Pinpoint the cell where the given text exists, returning its [X, Y] midpoint coordinate. 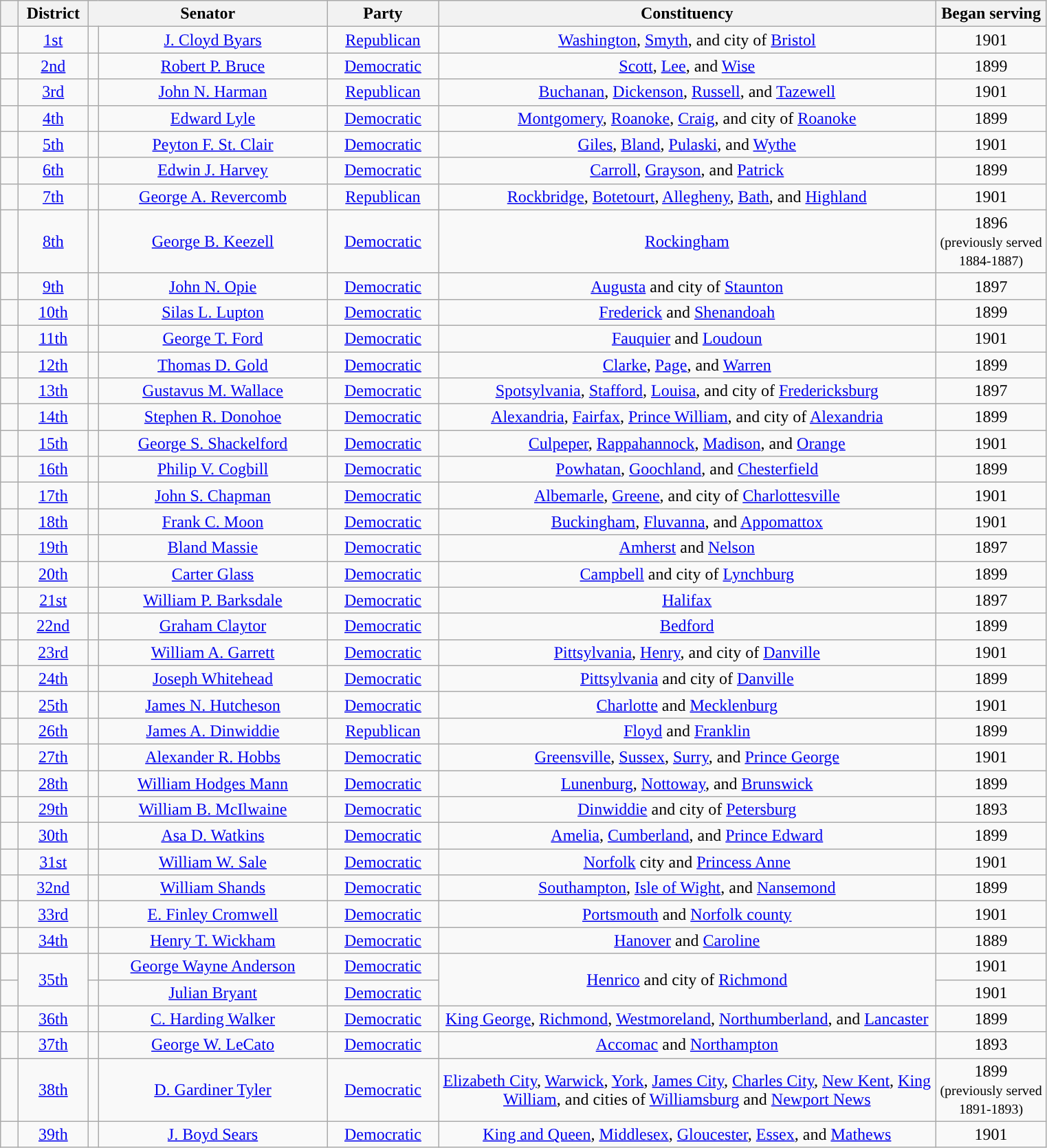
Thomas D. Gold [213, 365]
10th [54, 312]
Party [382, 14]
16th [54, 470]
Edwin J. Harvey [213, 170]
Halifax [687, 600]
Norfolk city and Princess Anne [687, 862]
Gustavus M. Wallace [213, 391]
William A. Garrett [213, 652]
Buckingham, Fluvanna, and Appomattox [687, 522]
20th [54, 574]
18th [54, 522]
Alexander R. Hobbs [213, 757]
William P. Barksdale [213, 600]
Washington, Smyth, and city of Bristol [687, 40]
Frederick and Shenandoah [687, 312]
Carter Glass [213, 574]
11th [54, 338]
Robert P. Bruce [213, 66]
John S. Chapman [213, 496]
5th [54, 144]
E. Finley Cromwell [213, 914]
William B. McIlwaine [213, 810]
Buchanan, Dickenson, Russell, and Tazewell [687, 92]
Augusta and city of Staunton [687, 286]
Asa D. Watkins [213, 836]
Pittsylvania, Henry, and city of Danville [687, 652]
Philip V. Cogbill [213, 470]
Began serving [991, 14]
Portsmouth and Norfolk county [687, 914]
38th [54, 1090]
24th [54, 678]
Giles, Bland, Pulaski, and Wythe [687, 144]
27th [54, 757]
Dinwiddie and city of Petersburg [687, 810]
35th [54, 980]
Pittsylvania and city of Danville [687, 678]
2nd [54, 66]
Accomac and Northampton [687, 1045]
Graham Claytor [213, 626]
39th [54, 1134]
William W. Sale [213, 862]
29th [54, 810]
Lunenburg, Nottoway, and Brunswick [687, 783]
34th [54, 940]
31st [54, 862]
36th [54, 1019]
George B. Keezell [213, 241]
Powhatan, Goochland, and Chesterfield [687, 470]
Albemarle, Greene, and city of Charlottesville [687, 496]
28th [54, 783]
George Wayne Anderson [213, 967]
Southampton, Isle of Wight, and Nansemond [687, 888]
King George, Richmond, Westmoreland, Northumberland, and Lancaster [687, 1019]
D. Gardiner Tyler [213, 1090]
Amelia, Cumberland, and Prince Edward [687, 836]
23rd [54, 652]
15th [54, 443]
Hanover and Caroline [687, 940]
1889 [991, 940]
7th [54, 197]
Montgomery, Roanoke, Craig, and city of Roanoke [687, 118]
26th [54, 731]
John N. Opie [213, 286]
3rd [54, 92]
Senator [208, 14]
12th [54, 365]
1899(previously served 1891-1893) [991, 1090]
Culpeper, Rappahannock, Madison, and Orange [687, 443]
Silas L. Lupton [213, 312]
Bland Massie [213, 548]
1896(previously served 1884-1887) [991, 241]
4th [54, 118]
Peyton F. St. Clair [213, 144]
John N. Harman [213, 92]
James A. Dinwiddie [213, 731]
Alexandria, Fairfax, Prince William, and city of Alexandria [687, 417]
Elizabeth City, Warwick, York, James City, Charles City, New Kent, King William, and cities of Williamsburg and Newport News [687, 1090]
8th [54, 241]
J. Cloyd Byars [213, 40]
Joseph Whitehead [213, 678]
30th [54, 836]
Amherst and Nelson [687, 548]
George A. Revercomb [213, 197]
32nd [54, 888]
Henrico and city of Richmond [687, 980]
Charlotte and Mecklenburg [687, 705]
13th [54, 391]
Greensville, Sussex, Surry, and Prince George [687, 757]
C. Harding Walker [213, 1019]
Scott, Lee, and Wise [687, 66]
George T. Ford [213, 338]
Floyd and Franklin [687, 731]
James N. Hutcheson [213, 705]
37th [54, 1045]
Stephen R. Donohoe [213, 417]
19th [54, 548]
6th [54, 170]
George S. Shackelford [213, 443]
George W. LeCato [213, 1045]
Rockingham [687, 241]
22nd [54, 626]
17th [54, 496]
25th [54, 705]
21st [54, 600]
William Hodges Mann [213, 783]
J. Boyd Sears [213, 1134]
33rd [54, 914]
Julian Bryant [213, 993]
9th [54, 286]
Fauquier and Loudoun [687, 338]
Edward Lyle [213, 118]
William Shands [213, 888]
Constituency [687, 14]
Henry T. Wickham [213, 940]
Frank C. Moon [213, 522]
District [54, 14]
Rockbridge, Botetourt, Allegheny, Bath, and Highland [687, 197]
Carroll, Grayson, and Patrick [687, 170]
Campbell and city of Lynchburg [687, 574]
Clarke, Page, and Warren [687, 365]
King and Queen, Middlesex, Gloucester, Essex, and Mathews [687, 1134]
Spotsylvania, Stafford, Louisa, and city of Fredericksburg [687, 391]
Bedford [687, 626]
14th [54, 417]
1st [54, 40]
